From the cell containing the given text, extract its center point as [x, y] coordinate. 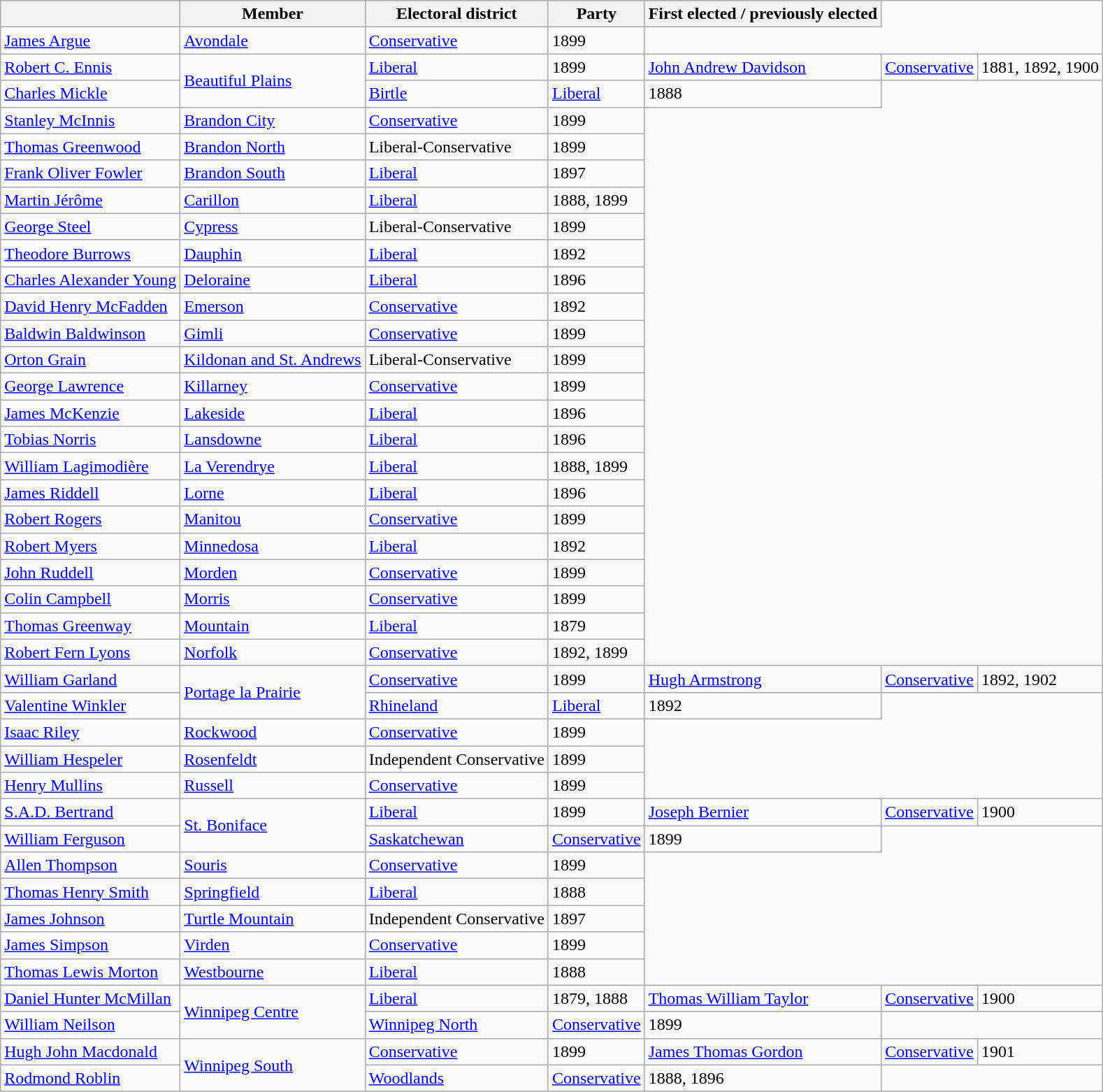
Martin Jérôme [91, 200]
Isaac Riley [91, 732]
Dauphin [273, 253]
Beautiful Plains [273, 80]
1892, 1902 [1040, 679]
Joseph Bernier [763, 812]
Thomas Greenwood [91, 147]
Portage la Prairie [273, 692]
Carillon [273, 200]
Member [273, 14]
James Argue [91, 41]
Lorne [273, 493]
Thomas Henry Smith [91, 892]
Gimli [273, 333]
Brandon North [273, 147]
Manitou [273, 519]
Rosenfeldt [273, 759]
Winnipeg Centre [273, 1012]
Virden [273, 945]
Cypress [273, 227]
Birtle [456, 94]
Hugh John Macdonald [91, 1051]
Frank Oliver Fowler [91, 173]
Thomas Lewis Morton [91, 972]
1888, 1896 [763, 1078]
Minnedosa [273, 546]
Charles Mickle [91, 94]
Theodore Burrows [91, 253]
Kildonan and St. Andrews [273, 360]
Robert Myers [91, 546]
William Hespeler [91, 759]
William Garland [91, 679]
Tobias Norris [91, 440]
Woodlands [456, 1078]
Thomas Greenway [91, 626]
Colin Campbell [91, 599]
James Thomas Gordon [763, 1051]
Winnipeg North [456, 1025]
Lakeside [273, 413]
Westbourne [273, 972]
S.A.D. Bertrand [91, 812]
Russell [273, 786]
Robert C. Ennis [91, 67]
Thomas William Taylor [763, 998]
Robert Rogers [91, 519]
Emerson [273, 306]
Deloraine [273, 280]
1901 [1040, 1051]
1892, 1899 [596, 652]
1881, 1892, 1900 [1040, 67]
Rhineland [456, 705]
George Steel [91, 227]
Springfield [273, 892]
La Verendrye [273, 466]
1879, 1888 [596, 998]
Orton Grain [91, 360]
Mountain [273, 626]
Norfolk [273, 652]
Souris [273, 865]
William Ferguson [91, 839]
Allen Thompson [91, 865]
Rodmond Roblin [91, 1078]
William Lagimodière [91, 466]
David Henry McFadden [91, 306]
Hugh Armstrong [763, 679]
George Lawrence [91, 387]
Rockwood [273, 732]
James Riddell [91, 493]
Morden [273, 573]
Electoral district [456, 14]
Stanley McInnis [91, 120]
Saskatchewan [456, 839]
James Simpson [91, 945]
First elected / previously elected [763, 14]
James McKenzie [91, 413]
Valentine Winkler [91, 705]
William Neilson [91, 1025]
Daniel Hunter McMillan [91, 998]
Party [596, 14]
Brandon City [273, 120]
Turtle Mountain [273, 919]
Avondale [273, 41]
Henry Mullins [91, 786]
Robert Fern Lyons [91, 652]
1879 [596, 626]
Lansdowne [273, 440]
Brandon South [273, 173]
St. Boniface [273, 826]
James Johnson [91, 919]
Charles Alexander Young [91, 280]
Morris [273, 599]
Killarney [273, 387]
Baldwin Baldwinson [91, 333]
John Andrew Davidson [763, 67]
John Ruddell [91, 573]
Winnipeg South [273, 1065]
